Determine the (X, Y) coordinate at the center of the cell enclosing the given text.  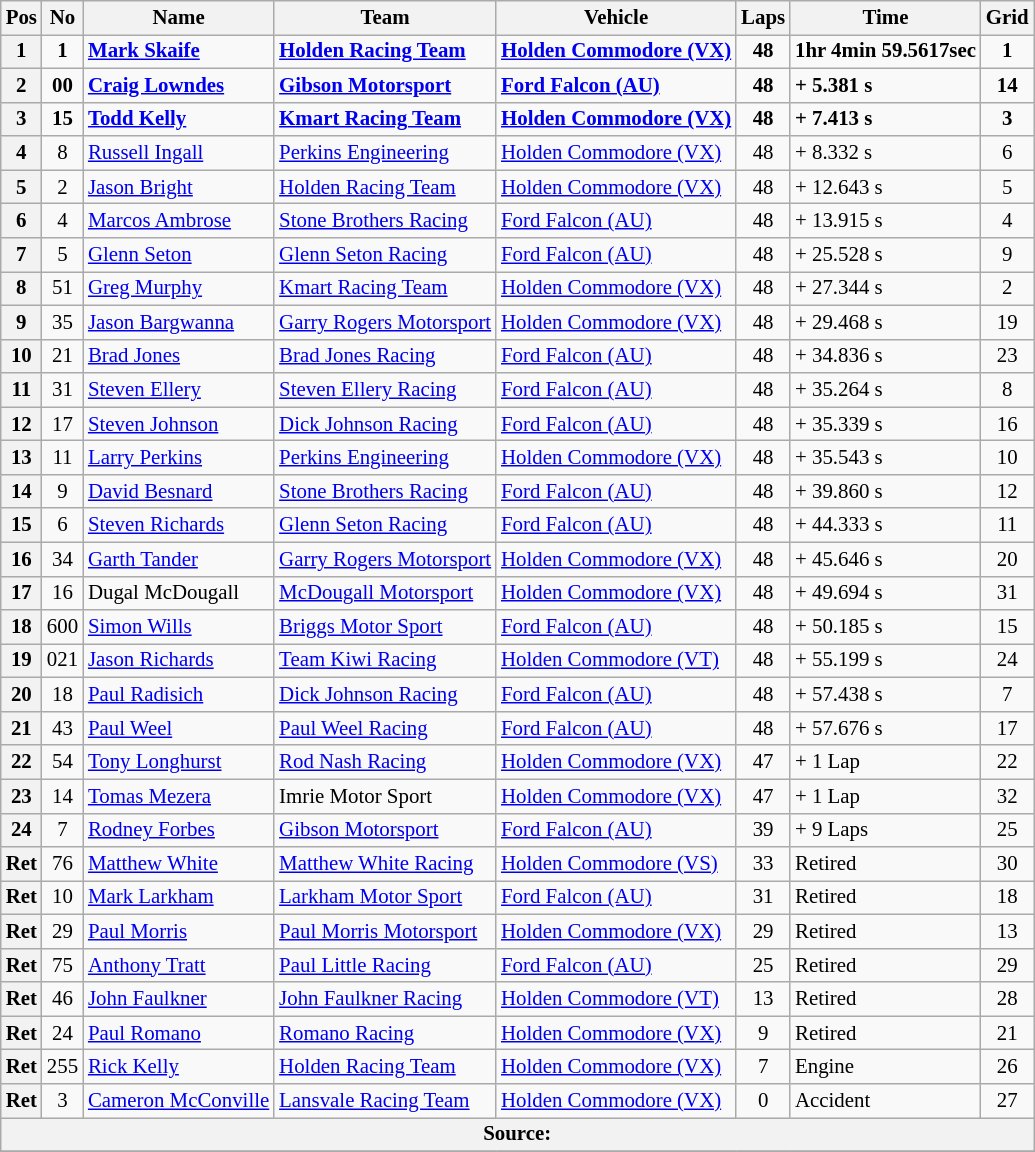
Engine (886, 1067)
Greg Murphy (178, 288)
54 (62, 762)
Anthony Tratt (178, 965)
Matthew White Racing (385, 864)
34 (62, 559)
Brad Jones Racing (385, 356)
+ 45.646 s (886, 559)
Marcos Ambrose (178, 221)
26 (1008, 1067)
35 (62, 322)
021 (62, 661)
33 (763, 864)
+ 25.528 s (886, 255)
Tomas Mezera (178, 796)
Time (886, 18)
+ 57.438 s (886, 695)
Russell Ingall (178, 153)
+ 35.339 s (886, 424)
46 (62, 999)
1hr 4min 59.5617sec (886, 51)
+ 29.468 s (886, 322)
39 (763, 830)
+ 13.915 s (886, 221)
600 (62, 627)
Pos (22, 18)
Rodney Forbes (178, 830)
Simon Wills (178, 627)
+ 57.676 s (886, 728)
+ 49.694 s (886, 593)
David Besnard (178, 491)
Steven Ellery (178, 390)
Paul Morris Motorsport (385, 931)
Name (178, 18)
+ 35.264 s (886, 390)
Matthew White (178, 864)
Paul Weel Racing (385, 728)
Vehicle (616, 18)
+ 39.860 s (886, 491)
Accident (886, 1101)
Jason Richards (178, 661)
+ 8.332 s (886, 153)
+ 50.185 s (886, 627)
43 (62, 728)
Paul Romano (178, 1033)
+ 7.413 s (886, 119)
Steven Ellery Racing (385, 390)
Paul Radisich (178, 695)
Grid (1008, 18)
Cameron McConville (178, 1101)
Tony Longhurst (178, 762)
Paul Weel (178, 728)
No (62, 18)
Team (385, 18)
Mark Skaife (178, 51)
Laps (763, 18)
Paul Little Racing (385, 965)
+ 34.836 s (886, 356)
+ 35.543 s (886, 458)
Garth Tander (178, 559)
John Faulkner Racing (385, 999)
+ 44.333 s (886, 525)
+ 9 Laps (886, 830)
51 (62, 288)
Larry Perkins (178, 458)
Steven Richards (178, 525)
Source: (518, 1135)
28 (1008, 999)
30 (1008, 864)
00 (62, 85)
Jason Bargwanna (178, 322)
Larkham Motor Sport (385, 898)
Craig Lowndes (178, 85)
32 (1008, 796)
75 (62, 965)
76 (62, 864)
Lansvale Racing Team (385, 1101)
+ 55.199 s (886, 661)
+ 5.381 s (886, 85)
Brad Jones (178, 356)
+ 12.643 s (886, 187)
Glenn Seton (178, 255)
Holden Commodore (VS) (616, 864)
Dugal McDougall (178, 593)
Imrie Motor Sport (385, 796)
Jason Bright (178, 187)
Mark Larkham (178, 898)
27 (1008, 1101)
0 (763, 1101)
Steven Johnson (178, 424)
Paul Morris (178, 931)
+ 27.344 s (886, 288)
Rod Nash Racing (385, 762)
Todd Kelly (178, 119)
255 (62, 1067)
Briggs Motor Sport (385, 627)
Rick Kelly (178, 1067)
Romano Racing (385, 1033)
Team Kiwi Racing (385, 661)
John Faulkner (178, 999)
McDougall Motorsport (385, 593)
